Find where the given text appears and provide that cell's center as (x, y) coordinate. 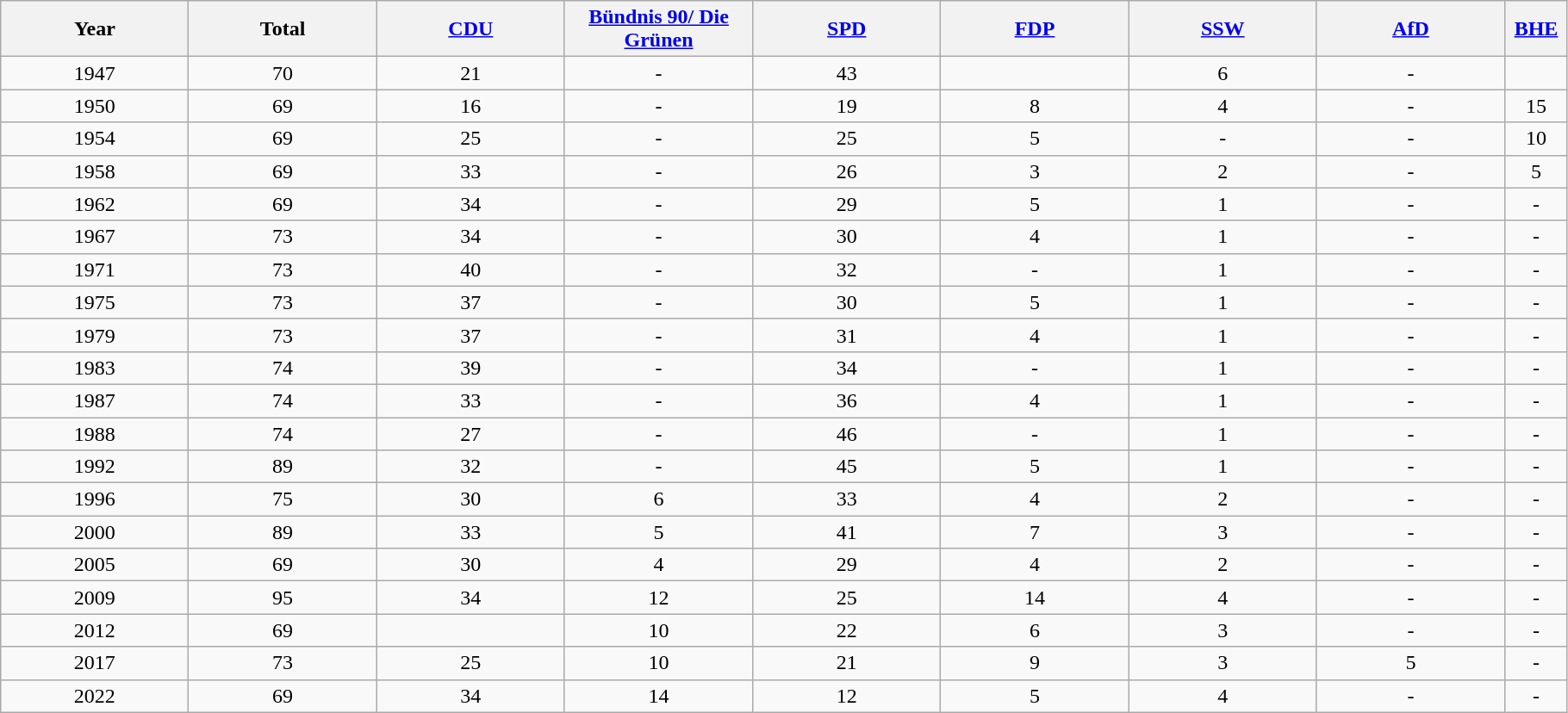
SSW (1223, 29)
1996 (95, 499)
1975 (95, 302)
1979 (95, 335)
1983 (95, 368)
39 (470, 368)
9 (1035, 663)
41 (847, 532)
1954 (95, 139)
2000 (95, 532)
1962 (95, 204)
AfD (1410, 29)
95 (283, 598)
2005 (95, 565)
Total (283, 29)
40 (470, 270)
27 (470, 433)
22 (847, 630)
75 (283, 499)
45 (847, 467)
BHE (1537, 29)
46 (847, 433)
1987 (95, 400)
1992 (95, 467)
26 (847, 171)
19 (847, 106)
7 (1035, 532)
1950 (95, 106)
2012 (95, 630)
1947 (95, 73)
8 (1035, 106)
1958 (95, 171)
2017 (95, 663)
1971 (95, 270)
36 (847, 400)
2022 (95, 696)
1967 (95, 237)
Year (95, 29)
31 (847, 335)
1988 (95, 433)
16 (470, 106)
Bündnis 90/ Die Grünen (658, 29)
15 (1537, 106)
SPD (847, 29)
2009 (95, 598)
CDU (470, 29)
FDP (1035, 29)
43 (847, 73)
70 (283, 73)
